Search for the cell housing the specified text and yield its (X, Y) center coordinate. 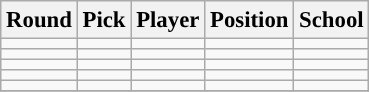
School (332, 20)
Pick (104, 20)
Position (250, 20)
Round (39, 20)
Player (168, 20)
